Determine the [X, Y] coordinate at the center of the cell enclosing the given text.  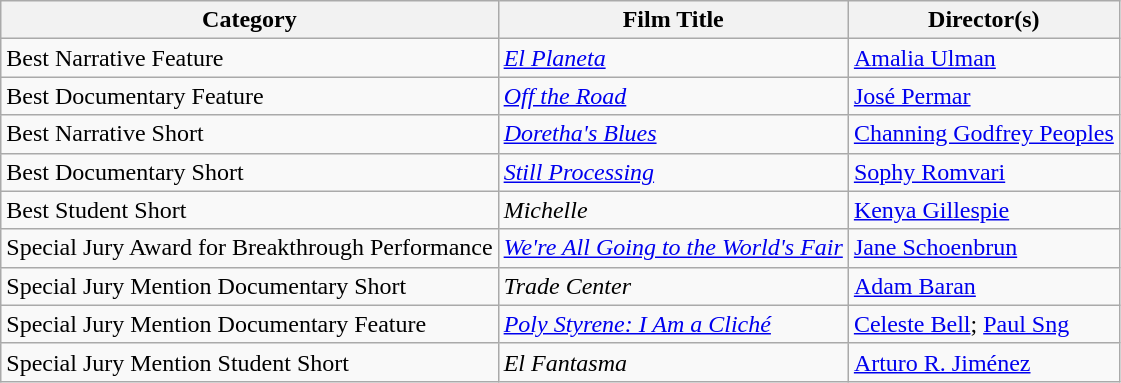
El Fantasma [673, 362]
Best Documentary Short [250, 172]
Celeste Bell; Paul Sng [984, 324]
Michelle [673, 210]
Jane Schoenbrun [984, 248]
Best Narrative Feature [250, 58]
Channing Godfrey Peoples [984, 134]
Off the Road [673, 96]
José Permar [984, 96]
Director(s) [984, 20]
Best Documentary Feature [250, 96]
We're All Going to the World's Fair [673, 248]
Kenya Gillespie [984, 210]
Special Jury Mention Documentary Feature [250, 324]
Best Narrative Short [250, 134]
El Planeta [673, 58]
Adam Baran [984, 286]
Still Processing [673, 172]
Film Title [673, 20]
Special Jury Mention Student Short [250, 362]
Sophy Romvari [984, 172]
Trade Center [673, 286]
Amalia Ulman [984, 58]
Best Student Short [250, 210]
Special Jury Mention Documentary Short [250, 286]
Doretha's Blues [673, 134]
Poly Styrene: I Am a Cliché [673, 324]
Special Jury Award for Breakthrough Performance [250, 248]
Category [250, 20]
Arturo R. Jiménez [984, 362]
